Return [X, Y] of the center of cell containing provided text 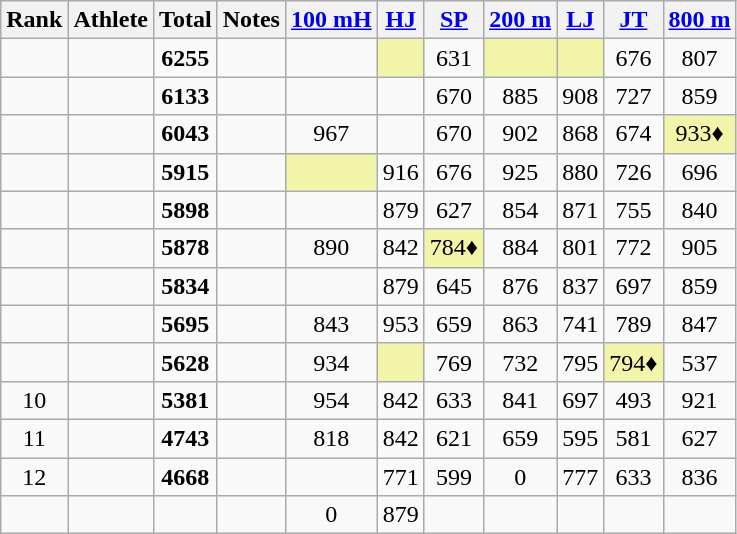
843 [331, 324]
11 [34, 438]
755 [634, 210]
777 [580, 477]
902 [520, 134]
801 [580, 248]
4668 [186, 477]
595 [580, 438]
Notes [251, 20]
954 [331, 400]
933♦ [700, 134]
200 m [520, 20]
10 [34, 400]
5898 [186, 210]
100 mH [331, 20]
953 [400, 324]
840 [700, 210]
12 [34, 477]
5878 [186, 248]
795 [580, 362]
789 [634, 324]
5381 [186, 400]
916 [400, 172]
696 [700, 172]
863 [520, 324]
5915 [186, 172]
934 [331, 362]
876 [520, 286]
769 [454, 362]
871 [580, 210]
537 [700, 362]
Athlete [111, 20]
868 [580, 134]
836 [700, 477]
493 [634, 400]
4743 [186, 438]
5628 [186, 362]
967 [331, 134]
727 [634, 96]
800 m [700, 20]
925 [520, 172]
921 [700, 400]
HJ [400, 20]
JT [634, 20]
674 [634, 134]
885 [520, 96]
599 [454, 477]
Total [186, 20]
741 [580, 324]
884 [520, 248]
631 [454, 58]
807 [700, 58]
5695 [186, 324]
6133 [186, 96]
Rank [34, 20]
772 [634, 248]
6043 [186, 134]
905 [700, 248]
841 [520, 400]
880 [580, 172]
645 [454, 286]
771 [400, 477]
784♦ [454, 248]
5834 [186, 286]
621 [454, 438]
837 [580, 286]
LJ [580, 20]
908 [580, 96]
6255 [186, 58]
794♦ [634, 362]
890 [331, 248]
581 [634, 438]
SP [454, 20]
732 [520, 362]
818 [331, 438]
847 [700, 324]
854 [520, 210]
726 [634, 172]
